Provide the [x, y] coordinate of the cell's center where the given text is located.  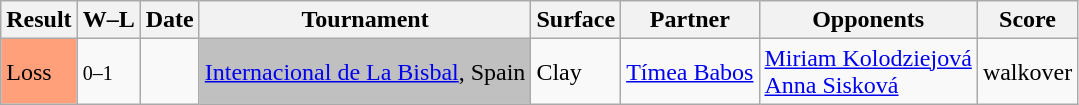
Partner [690, 20]
Miriam Kolodziejová Anna Sisková [868, 72]
Clay [576, 72]
walkover [1027, 72]
Score [1027, 20]
Result [39, 20]
Loss [39, 72]
0–1 [108, 72]
Tímea Babos [690, 72]
Internacional de La Bisbal, Spain [365, 72]
Opponents [868, 20]
W–L [108, 20]
Tournament [365, 20]
Surface [576, 20]
Date [170, 20]
